Search for the cell housing the specified text and yield its [x, y] center coordinate. 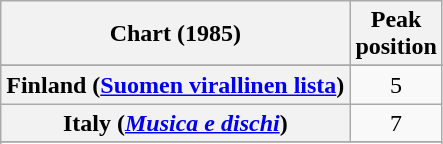
Chart (1985) [176, 34]
5 [396, 85]
Peakposition [396, 34]
Finland (Suomen virallinen lista) [176, 85]
Italy (Musica e dischi) [176, 123]
7 [396, 123]
